Scan for the cell matching the given text and deliver its (x, y) coordinate at center. 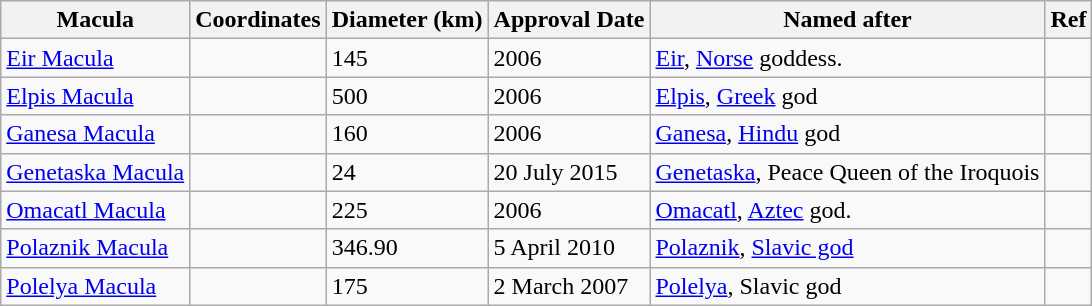
145 (407, 58)
Genetaska Macula (96, 172)
20 July 2015 (569, 172)
Polelya Macula (96, 286)
Genetaska, Peace Queen of the Iroquois (848, 172)
500 (407, 96)
Elpis Macula (96, 96)
Polaznik, Slavic god (848, 248)
175 (407, 286)
346.90 (407, 248)
24 (407, 172)
Omacatl Macula (96, 210)
Eir Macula (96, 58)
Polelya, Slavic god (848, 286)
Named after (848, 20)
Coordinates (258, 20)
Omacatl, Aztec god. (848, 210)
5 April 2010 (569, 248)
Ganesa, Hindu god (848, 134)
Ref (1068, 20)
2 March 2007 (569, 286)
Approval Date (569, 20)
Polaznik Macula (96, 248)
Eir, Norse goddess. (848, 58)
Ganesa Macula (96, 134)
225 (407, 210)
160 (407, 134)
Macula (96, 20)
Diameter (km) (407, 20)
Elpis, Greek god (848, 96)
